Extract the (X, Y) coordinate from the center of the cell holding the provided text.  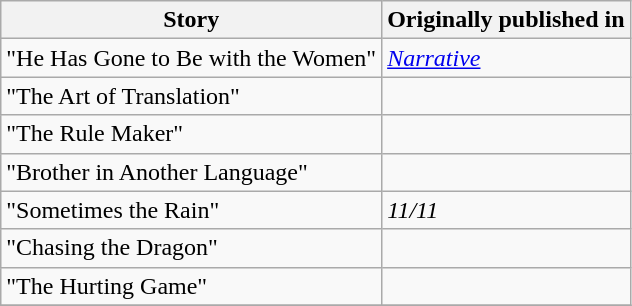
Originally published in (506, 20)
"The Art of Translation" (192, 96)
11/11 (506, 210)
Story (192, 20)
"Chasing the Dragon" (192, 248)
"Brother in Another Language" (192, 172)
"The Hurting Game" (192, 286)
Narrative (506, 58)
"He Has Gone to Be with the Women" (192, 58)
"Sometimes the Rain" (192, 210)
"The Rule Maker" (192, 134)
